From the cell containing the given text, extract its center point as [x, y] coordinate. 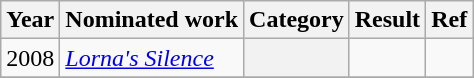
2008 [30, 58]
Nominated work [152, 20]
Ref [450, 20]
Lorna's Silence [152, 58]
Year [30, 20]
Category [297, 20]
Result [387, 20]
